Return (x, y) of the center of cell containing provided text 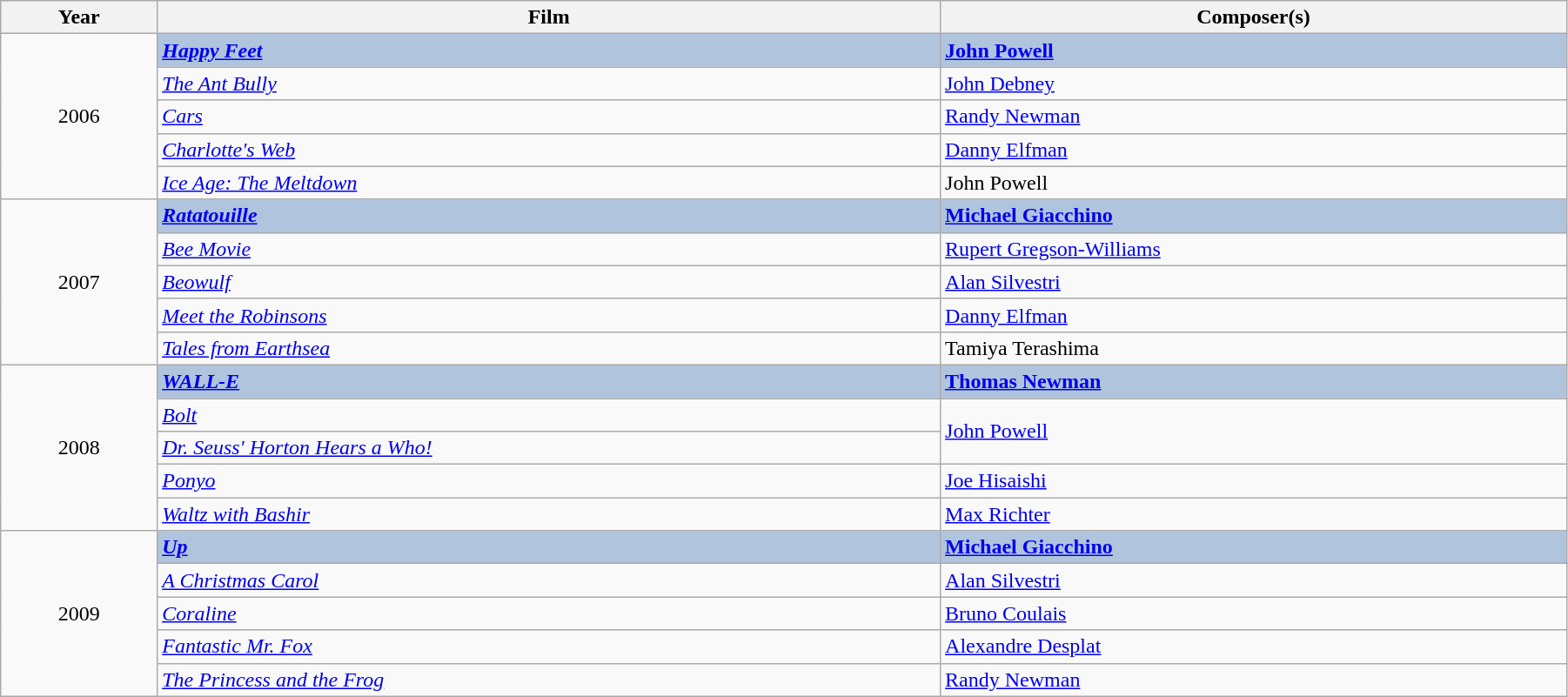
2007 (79, 282)
Fantastic Mr. Fox (549, 647)
The Ant Bully (549, 84)
Max Richter (1254, 514)
The Princess and the Frog (549, 680)
Coraline (549, 613)
Thomas Newman (1254, 381)
Ice Age: The Meltdown (549, 183)
Happy Feet (549, 50)
Film (549, 17)
Dr. Seuss' Horton Hears a Who! (549, 448)
Rupert Gregson-Williams (1254, 249)
Ponyo (549, 481)
Tales from Earthsea (549, 348)
Joe Hisaishi (1254, 481)
Bee Movie (549, 249)
Meet the Robinsons (549, 315)
Bruno Coulais (1254, 613)
2006 (79, 117)
A Christmas Carol (549, 580)
Charlotte's Web (549, 150)
Up (549, 547)
Ratatouille (549, 216)
2009 (79, 613)
Beowulf (549, 282)
Composer(s) (1254, 17)
Alexandre Desplat (1254, 647)
John Debney (1254, 84)
Bolt (549, 415)
WALL-E (549, 381)
2008 (79, 447)
Tamiya Terashima (1254, 348)
Waltz with Bashir (549, 514)
Cars (549, 117)
Year (79, 17)
